Output the [x, y] coordinate of the center of the cell containing the given text.  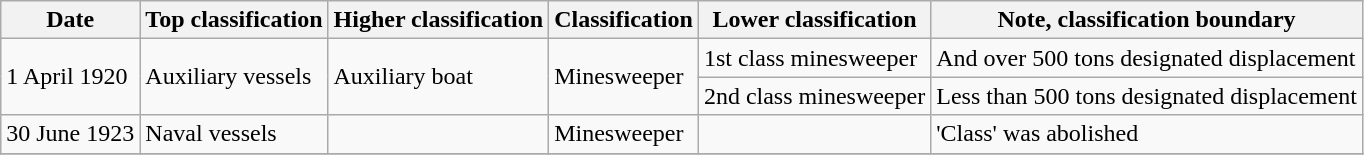
Note, classification boundary [1147, 20]
And over 500 tons designated displacement [1147, 58]
Auxiliary boat [438, 77]
Less than 500 tons designated displacement [1147, 96]
Top classification [234, 20]
Classification [624, 20]
Date [70, 20]
30 June 1923 [70, 134]
Lower classification [814, 20]
Higher classification [438, 20]
2nd class minesweeper [814, 96]
Naval vessels [234, 134]
'Class' was abolished [1147, 134]
Auxiliary vessels [234, 77]
1 April 1920 [70, 77]
1st class minesweeper [814, 58]
